Find where the given text appears and provide that cell's center as (X, Y) coordinate. 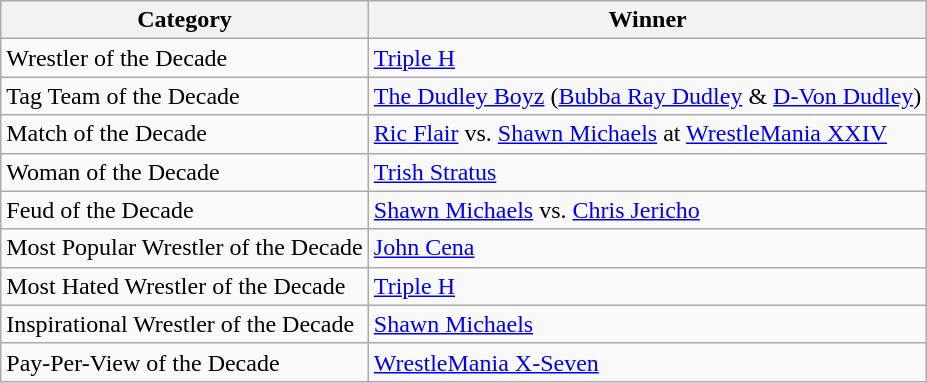
Pay-Per-View of the Decade (185, 362)
Inspirational Wrestler of the Decade (185, 324)
WrestleMania X-Seven (648, 362)
Most Hated Wrestler of the Decade (185, 286)
Wrestler of the Decade (185, 58)
Shawn Michaels vs. Chris Jericho (648, 210)
Trish Stratus (648, 172)
Match of the Decade (185, 134)
Feud of the Decade (185, 210)
Most Popular Wrestler of the Decade (185, 248)
Tag Team of the Decade (185, 96)
John Cena (648, 248)
Winner (648, 20)
Category (185, 20)
Woman of the Decade (185, 172)
The Dudley Boyz (Bubba Ray Dudley & D-Von Dudley) (648, 96)
Ric Flair vs. Shawn Michaels at WrestleMania XXIV (648, 134)
Shawn Michaels (648, 324)
